Find where the given text appears and provide that cell's center as [X, Y] coordinate. 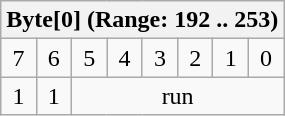
6 [54, 58]
7 [18, 58]
0 [266, 58]
3 [160, 58]
5 [88, 58]
2 [196, 58]
run [177, 96]
Byte[0] (Range: 192 .. 253) [142, 20]
4 [124, 58]
